Capture the cell that displays the provided text and extract its [x, y] central coordinate. 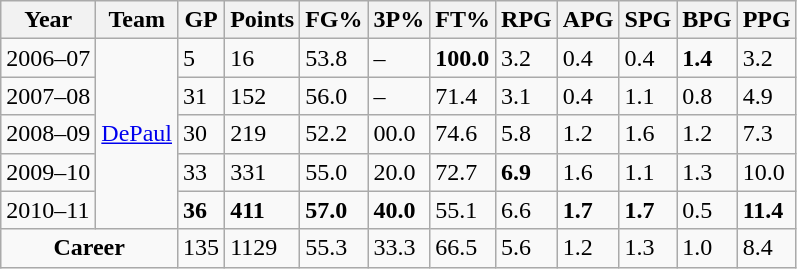
2007–08 [48, 96]
5.6 [527, 248]
36 [202, 210]
100.0 [463, 58]
FT% [463, 20]
SPG [648, 20]
74.6 [463, 134]
55.0 [334, 172]
331 [262, 172]
0.8 [707, 96]
33.3 [399, 248]
6.6 [527, 210]
2006–07 [48, 58]
2008–09 [48, 134]
Team [137, 20]
BPG [707, 20]
Year [48, 20]
71.4 [463, 96]
411 [262, 210]
RPG [527, 20]
53.8 [334, 58]
1.0 [707, 248]
5 [202, 58]
11.4 [766, 210]
30 [202, 134]
52.2 [334, 134]
135 [202, 248]
Points [262, 20]
55.1 [463, 210]
33 [202, 172]
Career [90, 248]
57.0 [334, 210]
5.8 [527, 134]
APG [588, 20]
FG% [334, 20]
PPG [766, 20]
3.1 [527, 96]
40.0 [399, 210]
1129 [262, 248]
4.9 [766, 96]
56.0 [334, 96]
31 [202, 96]
66.5 [463, 248]
7.3 [766, 134]
2010–11 [48, 210]
0.5 [707, 210]
GP [202, 20]
DePaul [137, 134]
152 [262, 96]
10.0 [766, 172]
3P% [399, 20]
16 [262, 58]
219 [262, 134]
1.4 [707, 58]
8.4 [766, 248]
6.9 [527, 172]
72.7 [463, 172]
55.3 [334, 248]
00.0 [399, 134]
20.0 [399, 172]
2009–10 [48, 172]
